Search for the cell housing the specified text and yield its [x, y] center coordinate. 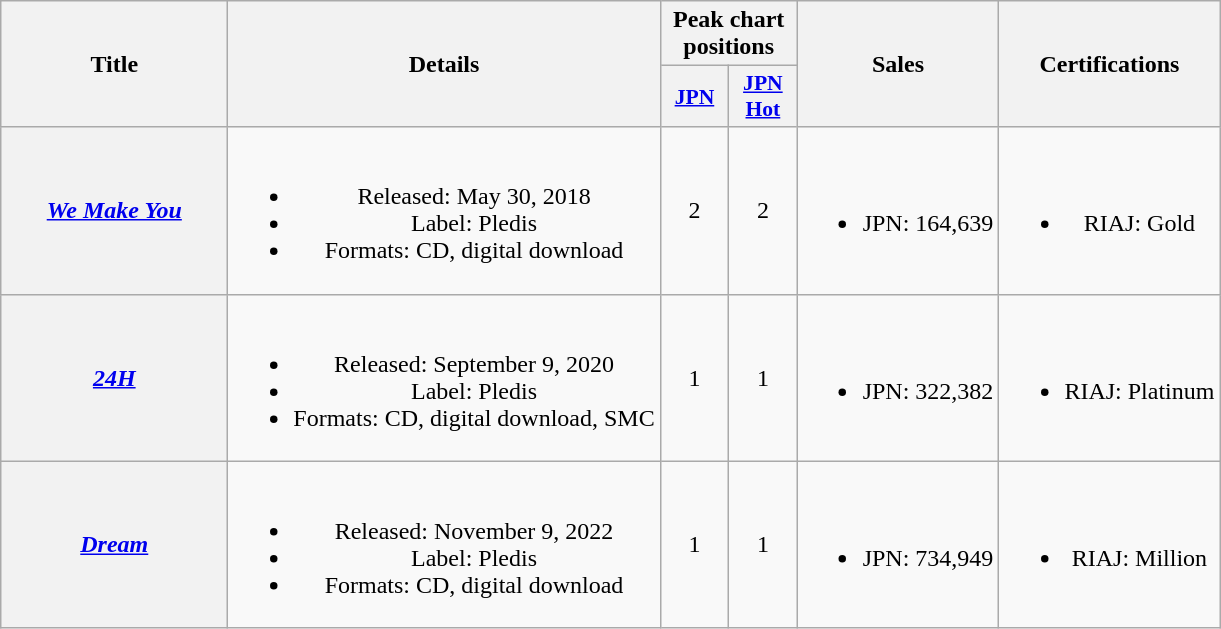
JPN: 734,949 [898, 544]
RIAJ: Gold [1110, 210]
RIAJ: Platinum [1110, 378]
Dream [114, 544]
JPN [694, 96]
Certifications [1110, 64]
JPN: 164,639 [898, 210]
Peak chart positions [728, 34]
Title [114, 64]
JPN: 322,382 [898, 378]
Released: November 9, 2022Label: PledisFormats: CD, digital download [444, 544]
24H [114, 378]
RIAJ: Million [1110, 544]
JPNHot [763, 96]
Released: May 30, 2018Label: PledisFormats: CD, digital download [444, 210]
Details [444, 64]
Sales [898, 64]
We Make You [114, 210]
Released: September 9, 2020Label: PledisFormats: CD, digital download, SMC [444, 378]
